Return the [X, Y] coordinate for the center point of the cell that contains the specified text.  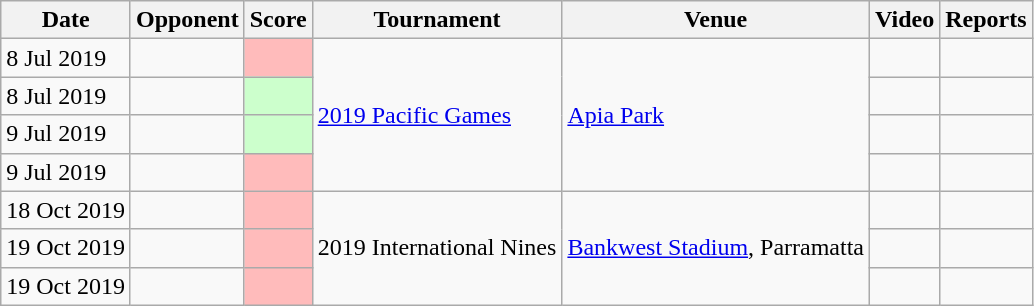
Tournament [437, 20]
Video [905, 20]
Bankwest Stadium, Parramatta [716, 248]
Reports [986, 20]
Date [66, 20]
Opponent [187, 20]
Apia Park [716, 115]
2019 Pacific Games [437, 115]
Score [278, 20]
18 Oct 2019 [66, 210]
Venue [716, 20]
2019 International Nines [437, 248]
